Detect which cell encompasses the target text, then output its (X, Y) center coordinate. 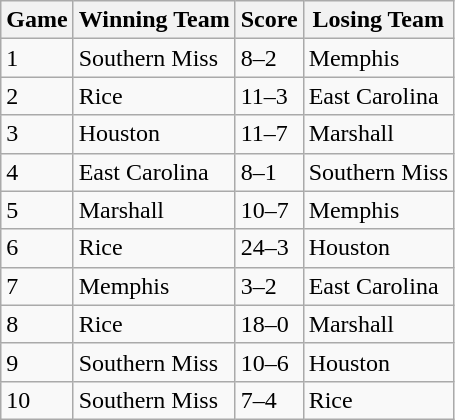
Game (37, 20)
8–2 (269, 58)
10 (37, 400)
10–6 (269, 362)
6 (37, 248)
Losing Team (378, 20)
11–7 (269, 134)
18–0 (269, 324)
8–1 (269, 172)
7–4 (269, 400)
5 (37, 210)
3–2 (269, 286)
8 (37, 324)
7 (37, 286)
Winning Team (154, 20)
2 (37, 96)
9 (37, 362)
10–7 (269, 210)
24–3 (269, 248)
Score (269, 20)
4 (37, 172)
11–3 (269, 96)
3 (37, 134)
1 (37, 58)
